Identify which cell holds the provided text, then report its [X, Y] central coordinate. 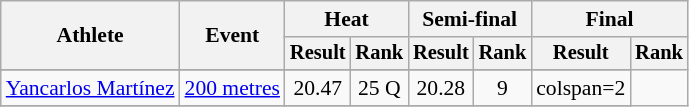
25 Q [380, 88]
Yancarlos Martínez [90, 88]
200 metres [232, 88]
Semi-final [470, 19]
20.28 [441, 88]
colspan=2 [580, 88]
9 [503, 88]
Event [232, 36]
Athlete [90, 36]
Final [610, 19]
Heat [346, 19]
20.47 [318, 88]
